Search for the cell housing the specified text and yield its [x, y] center coordinate. 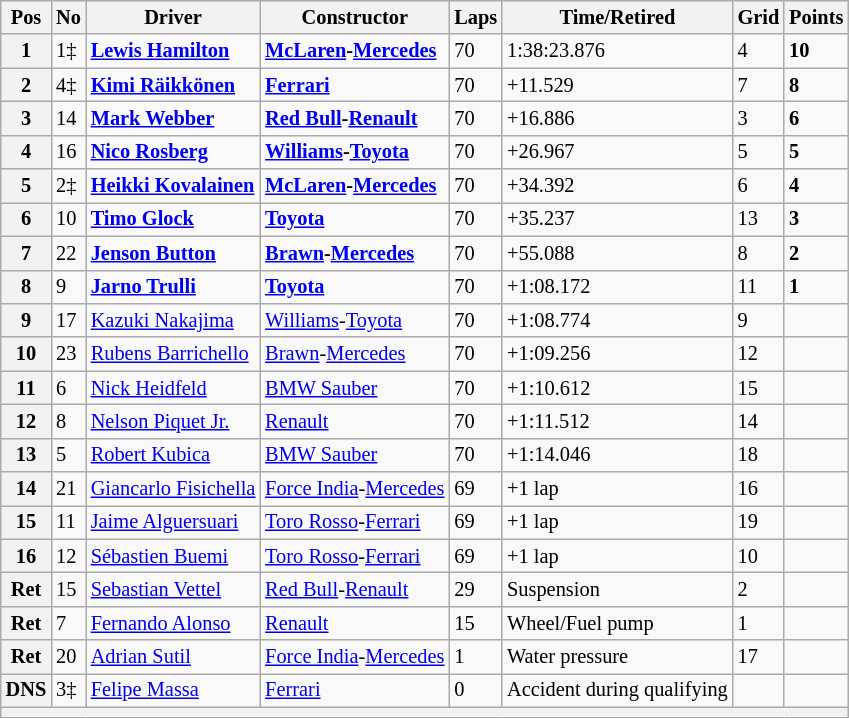
Nelson Piquet Jr. [173, 421]
4‡ [68, 85]
Time/Retired [618, 17]
Timo Glock [173, 219]
+1:10.612 [618, 388]
Mark Webber [173, 118]
Nico Rosberg [173, 152]
Heikki Kovalainen [173, 186]
Jenson Button [173, 253]
Laps [476, 17]
Nick Heidfeld [173, 388]
Driver [173, 17]
Accident during qualifying [618, 690]
+1:14.046 [618, 455]
Jaime Alguersuari [173, 522]
Wheel/Fuel pump [618, 623]
1‡ [68, 51]
18 [759, 455]
0 [476, 690]
20 [68, 657]
Constructor [354, 17]
+1:09.256 [618, 354]
+34.392 [618, 186]
19 [759, 522]
+1:08.172 [618, 287]
Jarno Trulli [173, 287]
Points [816, 17]
Grid [759, 17]
Sebastian Vettel [173, 589]
+11.529 [618, 85]
29 [476, 589]
Felipe Massa [173, 690]
+16.886 [618, 118]
2‡ [68, 186]
No [68, 17]
+55.088 [618, 253]
Giancarlo Fisichella [173, 489]
+1:11.512 [618, 421]
Kazuki Nakajima [173, 320]
+26.967 [618, 152]
3‡ [68, 690]
Suspension [618, 589]
Pos [26, 17]
Kimi Räikkönen [173, 85]
Rubens Barrichello [173, 354]
Sébastien Buemi [173, 556]
21 [68, 489]
Robert Kubica [173, 455]
Water pressure [618, 657]
23 [68, 354]
+1:08.774 [618, 320]
+35.237 [618, 219]
1:38:23.876 [618, 51]
DNS [26, 690]
22 [68, 253]
Adrian Sutil [173, 657]
Fernando Alonso [173, 623]
Lewis Hamilton [173, 51]
